Provide the (X, Y) coordinate of the cell's center where the given text is located.  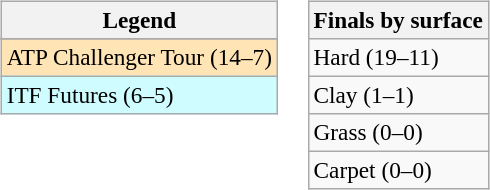
Clay (1–1) (398, 95)
Finals by surface (398, 20)
Grass (0–0) (398, 133)
ATP Challenger Tour (14–7) (139, 57)
Legend (139, 20)
ITF Futures (6–5) (139, 95)
Hard (19–11) (398, 57)
Carpet (0–0) (398, 171)
